Detect which cell encompasses the target text, then output its (x, y) center coordinate. 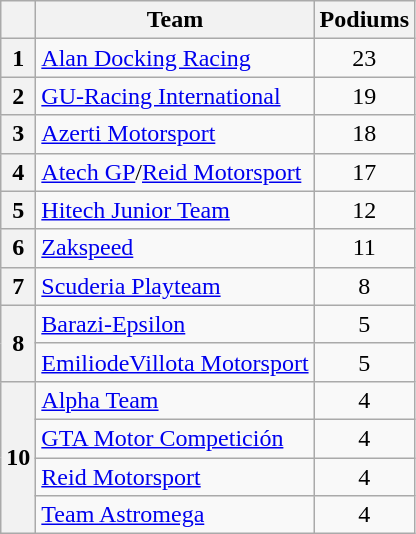
12 (364, 210)
Atech GP/Reid Motorsport (175, 172)
1 (18, 58)
19 (364, 96)
18 (364, 134)
3 (18, 134)
Azerti Motorsport (175, 134)
Alpha Team (175, 400)
2 (18, 96)
6 (18, 248)
Team (175, 20)
7 (18, 286)
Scuderia Playteam (175, 286)
17 (364, 172)
Alan Docking Racing (175, 58)
EmiliodeVillota Motorsport (175, 362)
11 (364, 248)
Reid Motorsport (175, 477)
10 (18, 457)
Zakspeed (175, 248)
Barazi-Epsilon (175, 324)
Hitech Junior Team (175, 210)
23 (364, 58)
GTA Motor Competición (175, 438)
Podiums (364, 20)
Team Astromega (175, 515)
GU-Racing International (175, 96)
